Find where the given text appears and provide that cell's center as (X, Y) coordinate. 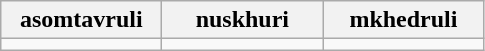
mkhedruli (404, 20)
nuskhuri (242, 20)
asomtavruli (82, 20)
